Extract the (X, Y) coordinate from the center of the cell holding the provided text.  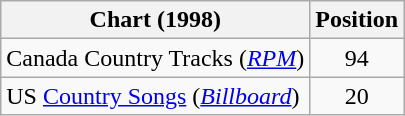
US Country Songs (Billboard) (156, 96)
20 (357, 96)
Chart (1998) (156, 20)
Position (357, 20)
94 (357, 58)
Canada Country Tracks (RPM) (156, 58)
